Provide the [x, y] coordinate of the cell's center where the given text is located.  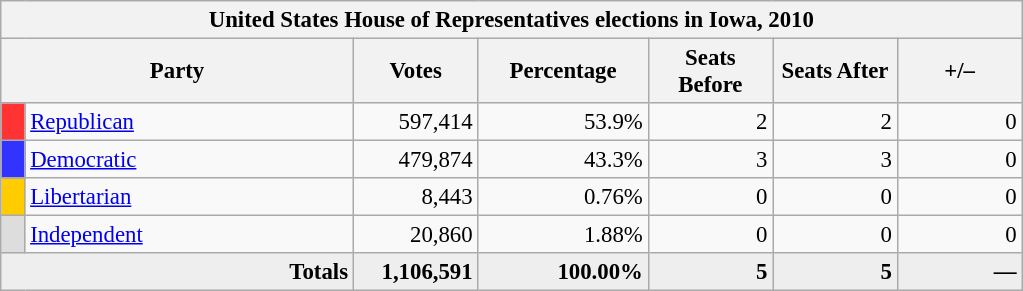
20,860 [416, 235]
Seats Before [710, 72]
Party [178, 72]
Democratic [189, 160]
Percentage [563, 72]
Seats After [836, 72]
+/– [960, 72]
0.76% [563, 197]
43.3% [563, 160]
8,443 [416, 197]
United States House of Representatives elections in Iowa, 2010 [512, 20]
479,874 [416, 160]
597,414 [416, 122]
Republican [189, 122]
Libertarian [189, 197]
53.9% [563, 122]
1.88% [563, 235]
Votes [416, 72]
Independent [189, 235]
